Capture the cell that displays the provided text and extract its (x, y) central coordinate. 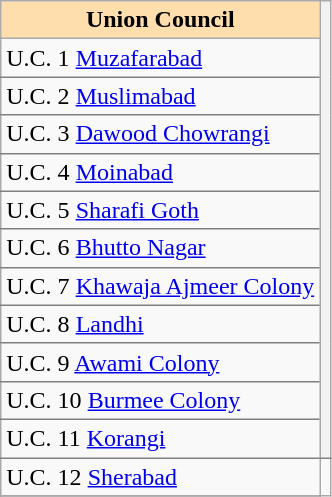
U.C. 3 Dawood Chowrangi (160, 134)
U.C. 4 Moinabad (160, 172)
U.C. 12 Sherabad (160, 477)
U.C. 5 Sharafi Goth (160, 210)
U.C. 2 Muslimabad (160, 96)
U.C. 7 Khawaja Ajmeer Colony (160, 286)
U.C. 10 Burmee Colony (160, 400)
U.C. 8 Landhi (160, 324)
U.C. 11 Korangi (160, 438)
U.C. 9 Awami Colony (160, 362)
Union Council (160, 20)
U.C. 1 Muzafarabad (160, 58)
U.C. 6 Bhutto Nagar (160, 248)
